Search for the cell housing the specified text and yield its (X, Y) center coordinate. 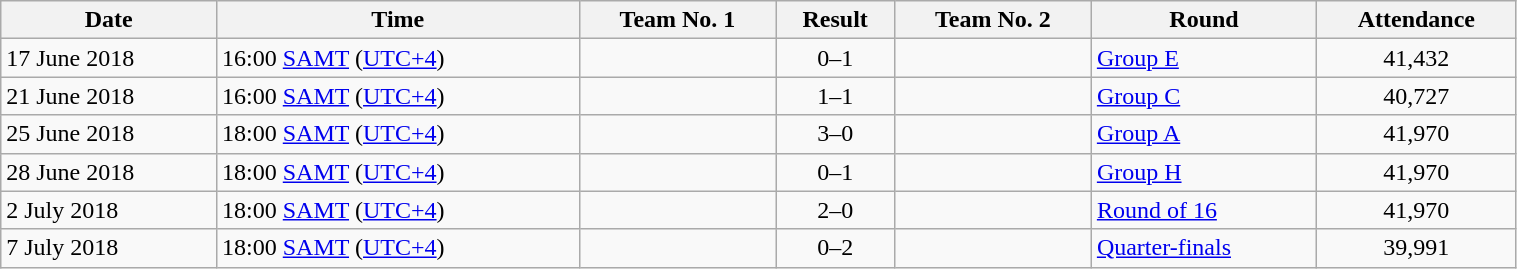
25 June 2018 (109, 134)
Round of 16 (1204, 210)
Group C (1204, 96)
40,727 (1416, 96)
Team No. 2 (992, 20)
3–0 (836, 134)
41,432 (1416, 58)
Group E (1204, 58)
Round (1204, 20)
Group A (1204, 134)
0–2 (836, 248)
Date (109, 20)
Team No. 1 (678, 20)
17 June 2018 (109, 58)
2 July 2018 (109, 210)
Quarter-finals (1204, 248)
Group H (1204, 172)
Result (836, 20)
7 July 2018 (109, 248)
21 June 2018 (109, 96)
Attendance (1416, 20)
2–0 (836, 210)
1–1 (836, 96)
39,991 (1416, 248)
Time (398, 20)
28 June 2018 (109, 172)
